Capture the cell that displays the provided text and extract its (X, Y) central coordinate. 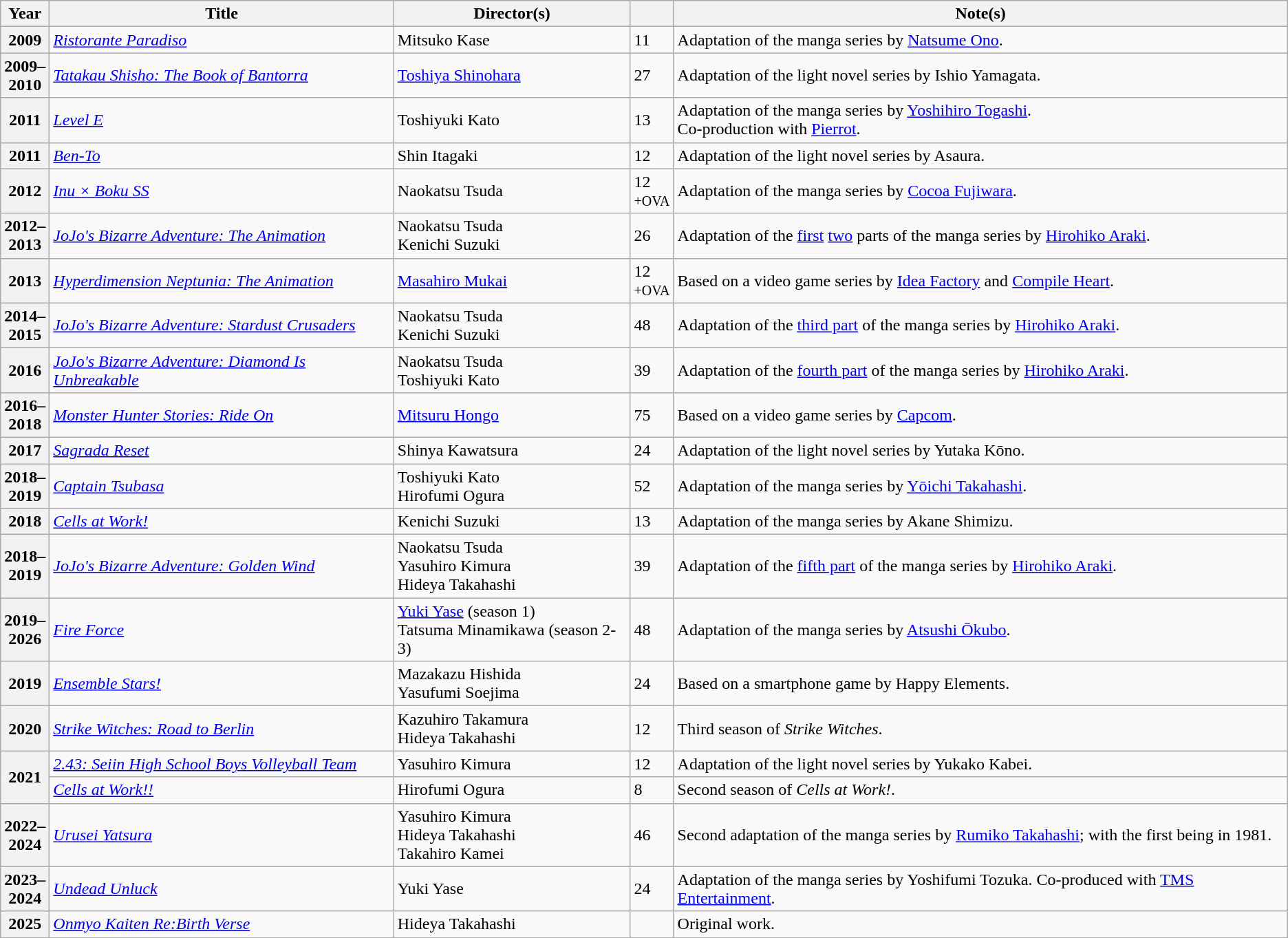
75 (652, 414)
Naokatsu TsudaYasuhiro KimuraHideya Takahashi (512, 566)
Sagrada Reset (222, 450)
Year (25, 14)
Adaptation of the manga series by Yoshihiro Togashi.Co-production with Pierrot. (980, 120)
Yasuhiro Kimura (512, 764)
2019 (25, 684)
Adaptation of the first two parts of the manga series by Hirohiko Araki. (980, 235)
2022–2024 (25, 835)
Director(s) (512, 14)
Level E (222, 120)
2025 (25, 924)
Note(s) (980, 14)
Cells at Work!! (222, 790)
Mazakazu HishidaYasufumi Soejima (512, 684)
Toshiyuki Kato (512, 120)
Masahiro Mukai (512, 281)
Kazuhiro TakamuraHideya Takahashi (512, 728)
JoJo's Bizarre Adventure: The Animation (222, 235)
2016 (25, 370)
8 (652, 790)
Tatakau Shisho: The Book of Bantorra (222, 76)
Hyperdimension Neptunia: The Animation (222, 281)
Hideya Takahashi (512, 924)
2014–2015 (25, 325)
Title (222, 14)
2021 (25, 777)
Second season of Cells at Work!. (980, 790)
Ben-To (222, 156)
2019–2026 (25, 630)
Third season of Strike Witches. (980, 728)
Mitsuru Hongo (512, 414)
Yuki Yase (season 1)Tatsuma Minamikawa (season 2-3) (512, 630)
Adaptation of the third part of the manga series by Hirohiko Araki. (980, 325)
Adaptation of the manga series by Yōichi Takahashi. (980, 486)
Hirofumi Ogura (512, 790)
2018 (25, 522)
Strike Witches: Road to Berlin (222, 728)
2012 (25, 191)
2017 (25, 450)
JoJo's Bizarre Adventure: Diamond Is Unbreakable (222, 370)
2016–2018 (25, 414)
2012–2013 (25, 235)
Urusei Yatsura (222, 835)
Adaptation of the light novel series by Yutaka Kōno. (980, 450)
Adaptation of the manga series by Yoshifumi Tozuka. Co-produced with TMS Entertainment. (980, 889)
2023–2024 (25, 889)
Adaptation of the manga series by Natsume Ono. (980, 40)
Mitsuko Kase (512, 40)
46 (652, 835)
Ensemble Stars! (222, 684)
2020 (25, 728)
Second adaptation of the manga series by Rumiko Takahashi; with the first being in 1981. (980, 835)
Naokatsu Tsuda (512, 191)
Adaptation of the manga series by Atsushi Ōkubo. (980, 630)
JoJo's Bizarre Adventure: Stardust Crusaders (222, 325)
52 (652, 486)
Adaptation of the manga series by Cocoa Fujiwara. (980, 191)
Toshiya Shinohara (512, 76)
Kenichi Suzuki (512, 522)
Based on a video game series by Capcom. (980, 414)
Adaptation of the fifth part of the manga series by Hirohiko Araki. (980, 566)
Adaptation of the manga series by Akane Shimizu. (980, 522)
Original work. (980, 924)
Adaptation of the fourth part of the manga series by Hirohiko Araki. (980, 370)
Toshiyuki KatoHirofumi Ogura (512, 486)
2013 (25, 281)
26 (652, 235)
2009 (25, 40)
2.43: Seiin High School Boys Volleyball Team (222, 764)
Yuki Yase (512, 889)
Undead Unluck (222, 889)
Naokatsu TsudaToshiyuki Kato (512, 370)
Onmyo Kaiten Re:Birth Verse (222, 924)
Adaptation of the light novel series by Asaura. (980, 156)
2009–2010 (25, 76)
Monster Hunter Stories: Ride On (222, 414)
11 (652, 40)
Shinya Kawatsura (512, 450)
Shin Itagaki (512, 156)
Captain Tsubasa (222, 486)
Adaptation of the light novel series by Yukako Kabei. (980, 764)
Inu × Boku SS (222, 191)
Yasuhiro KimuraHideya TakahashiTakahiro Kamei (512, 835)
JoJo's Bizarre Adventure: Golden Wind (222, 566)
27 (652, 76)
Fire Force (222, 630)
Cells at Work! (222, 522)
Based on a smartphone game by Happy Elements. (980, 684)
Ristorante Paradiso (222, 40)
Based on a video game series by Idea Factory and Compile Heart. (980, 281)
Adaptation of the light novel series by Ishio Yamagata. (980, 76)
